Output the [X, Y] coordinate of the center of the cell containing the given text.  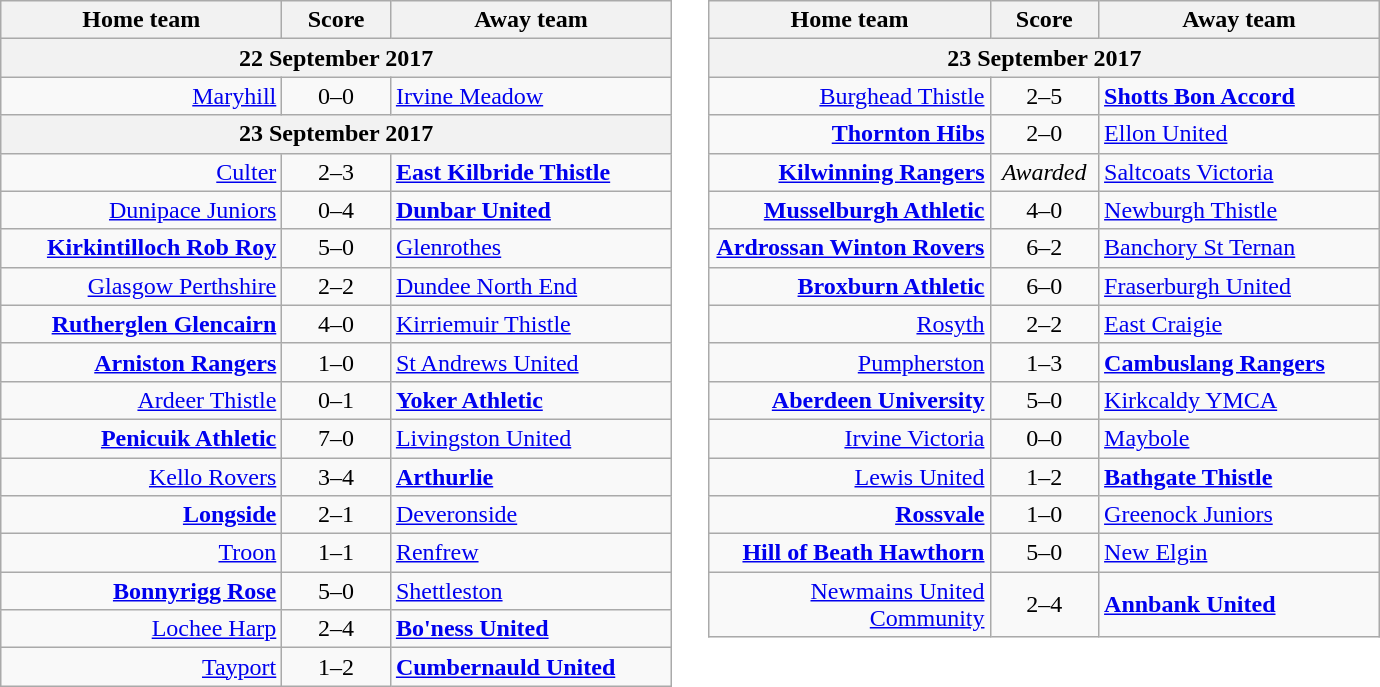
Aberdeen University [850, 400]
Cumbernauld United [530, 667]
7–0 [336, 438]
Kilwinning Rangers [850, 172]
Cambuslang Rangers [1240, 362]
Fraserburgh United [1240, 286]
0–4 [336, 210]
6–2 [1044, 248]
Bonnyrigg Rose [142, 591]
Livingston United [530, 438]
Greenock Juniors [1240, 515]
Kirriemuir Thistle [530, 324]
Pumpherston [850, 362]
Arthurlie [530, 477]
Deveronside [530, 515]
Ardeer Thistle [142, 400]
Troon [142, 553]
Tayport [142, 667]
Hill of Beath Hawthorn [850, 553]
Dunipace Juniors [142, 210]
Ellon United [1240, 134]
Glenrothes [530, 248]
Newburgh Thistle [1240, 210]
Lochee Harp [142, 629]
Bo'ness United [530, 629]
Dunbar United [530, 210]
Thornton Hibs [850, 134]
2–0 [1044, 134]
2–3 [336, 172]
2–1 [336, 515]
Annbank United [1240, 604]
Shettleston [530, 591]
1–3 [1044, 362]
New Elgin [1240, 553]
Newmains United Community [850, 604]
6–0 [1044, 286]
Burghead Thistle [850, 96]
Irvine Victoria [850, 438]
3–4 [336, 477]
22 September 2017 [336, 58]
Kirkintilloch Rob Roy [142, 248]
Irvine Meadow [530, 96]
Penicuik Athletic [142, 438]
Longside [142, 515]
Musselburgh Athletic [850, 210]
East Kilbride Thistle [530, 172]
East Craigie [1240, 324]
Banchory St Ternan [1240, 248]
Rossvale [850, 515]
2–5 [1044, 96]
1–1 [336, 553]
Maryhill [142, 96]
0–1 [336, 400]
Dundee North End [530, 286]
Culter [142, 172]
Awarded [1044, 172]
St Andrews United [530, 362]
Maybole [1240, 438]
Rutherglen Glencairn [142, 324]
Renfrew [530, 553]
Saltcoats Victoria [1240, 172]
Glasgow Perthshire [142, 286]
Ardrossan Winton Rovers [850, 248]
Arniston Rangers [142, 362]
Shotts Bon Accord [1240, 96]
Kello Rovers [142, 477]
Rosyth [850, 324]
Bathgate Thistle [1240, 477]
Kirkcaldy YMCA [1240, 400]
Yoker Athletic [530, 400]
Lewis United [850, 477]
Broxburn Athletic [850, 286]
